Provide the (X, Y) coordinate of the cell's center where the given text is located.  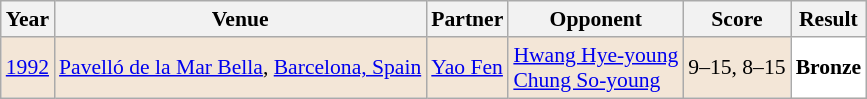
1992 (28, 68)
Partner (467, 19)
Bronze (829, 68)
Opponent (596, 19)
Result (829, 19)
Pavelló de la Mar Bella, Barcelona, Spain (240, 68)
9–15, 8–15 (736, 68)
Yao Fen (467, 68)
Year (28, 19)
Hwang Hye-young Chung So-young (596, 68)
Score (736, 19)
Venue (240, 19)
